Detect which cell encompasses the target text, then output its (x, y) center coordinate. 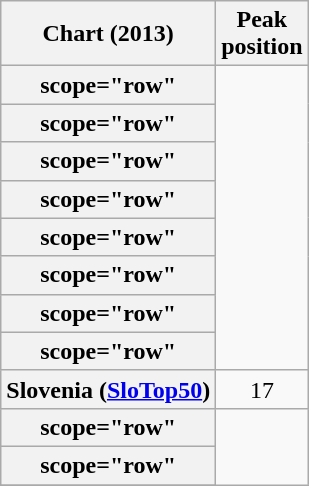
Slovenia (SloTop50) (108, 389)
17 (262, 389)
Peakposition (262, 34)
Chart (2013) (108, 34)
